Capture the cell that displays the provided text and extract its [x, y] central coordinate. 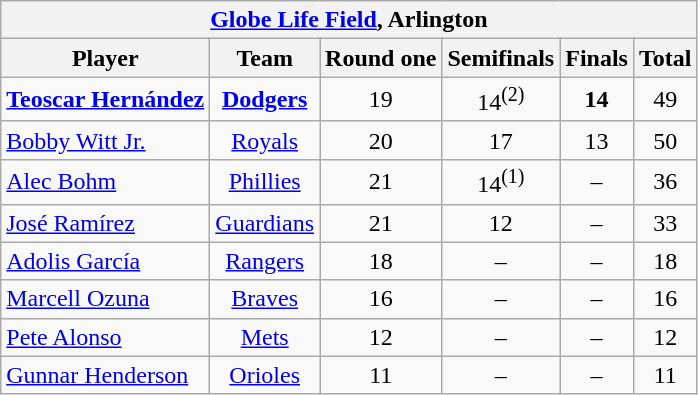
Globe Life Field, Arlington [349, 20]
Teoscar Hernández [106, 100]
Rangers [265, 261]
33 [665, 223]
14(2) [501, 100]
14 [597, 100]
Finals [597, 58]
Round one [381, 58]
20 [381, 140]
Alec Bohm [106, 182]
49 [665, 100]
17 [501, 140]
Orioles [265, 375]
Dodgers [265, 100]
Braves [265, 299]
Bobby Witt Jr. [106, 140]
Guardians [265, 223]
19 [381, 100]
Royals [265, 140]
Semifinals [501, 58]
13 [597, 140]
Phillies [265, 182]
Team [265, 58]
14(1) [501, 182]
Total [665, 58]
Pete Alonso [106, 337]
Mets [265, 337]
50 [665, 140]
Player [106, 58]
36 [665, 182]
Marcell Ozuna [106, 299]
Adolis García [106, 261]
Gunnar Henderson [106, 375]
José Ramírez [106, 223]
